For the text-containing cell, return its midpoint in [X, Y] coordinate format. 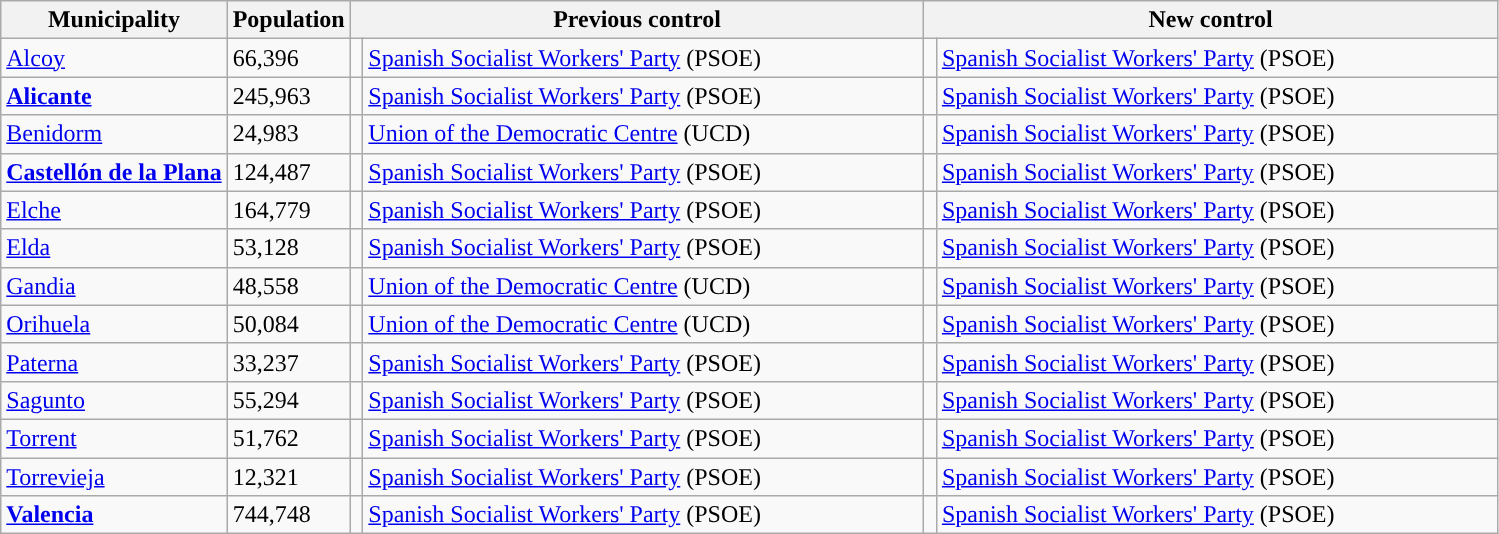
Previous control [637, 20]
Alcoy [114, 58]
Sagunto [114, 400]
Benidorm [114, 134]
66,396 [288, 58]
50,084 [288, 324]
Alicante [114, 96]
Orihuela [114, 324]
24,983 [288, 134]
Population [288, 20]
55,294 [288, 400]
Elche [114, 210]
New control [1211, 20]
124,487 [288, 172]
48,558 [288, 286]
Valencia [114, 515]
Gandia [114, 286]
164,779 [288, 210]
245,963 [288, 96]
Elda [114, 248]
33,237 [288, 362]
51,762 [288, 438]
Paterna [114, 362]
Municipality [114, 20]
53,128 [288, 248]
12,321 [288, 477]
Torrevieja [114, 477]
Torrent [114, 438]
744,748 [288, 515]
Castellón de la Plana [114, 172]
